Scan for the cell matching the given text and deliver its [x, y] coordinate at center. 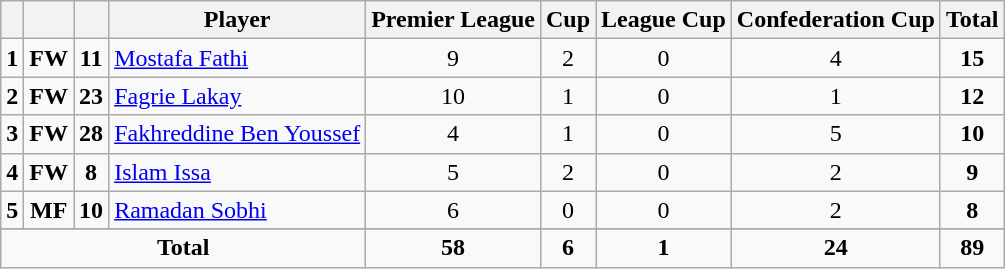
89 [972, 248]
League Cup [664, 20]
Player [238, 20]
Premier League [454, 20]
Fagrie Lakay [238, 96]
Ramadan Sobhi [238, 210]
Cup [568, 20]
Islam Issa [238, 172]
28 [92, 134]
Fakhreddine Ben Youssef [238, 134]
3 [12, 134]
11 [92, 58]
58 [454, 248]
12 [972, 96]
MF [49, 210]
24 [836, 248]
Confederation Cup [836, 20]
23 [92, 96]
Mostafa Fathi [238, 58]
15 [972, 58]
